Determine the (X, Y) coordinate at the center of the cell enclosing the given text.  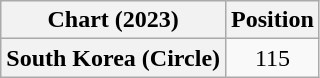
Position (273, 20)
115 (273, 58)
Chart (2023) (114, 20)
South Korea (Circle) (114, 58)
